Provide the (X, Y) coordinate of the cell's center where the given text is located.  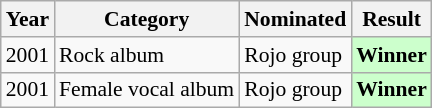
Nominated (295, 19)
Result (392, 19)
Category (146, 19)
Female vocal album (146, 90)
Year (28, 19)
Rock album (146, 55)
